Capture the cell that displays the provided text and extract its [x, y] central coordinate. 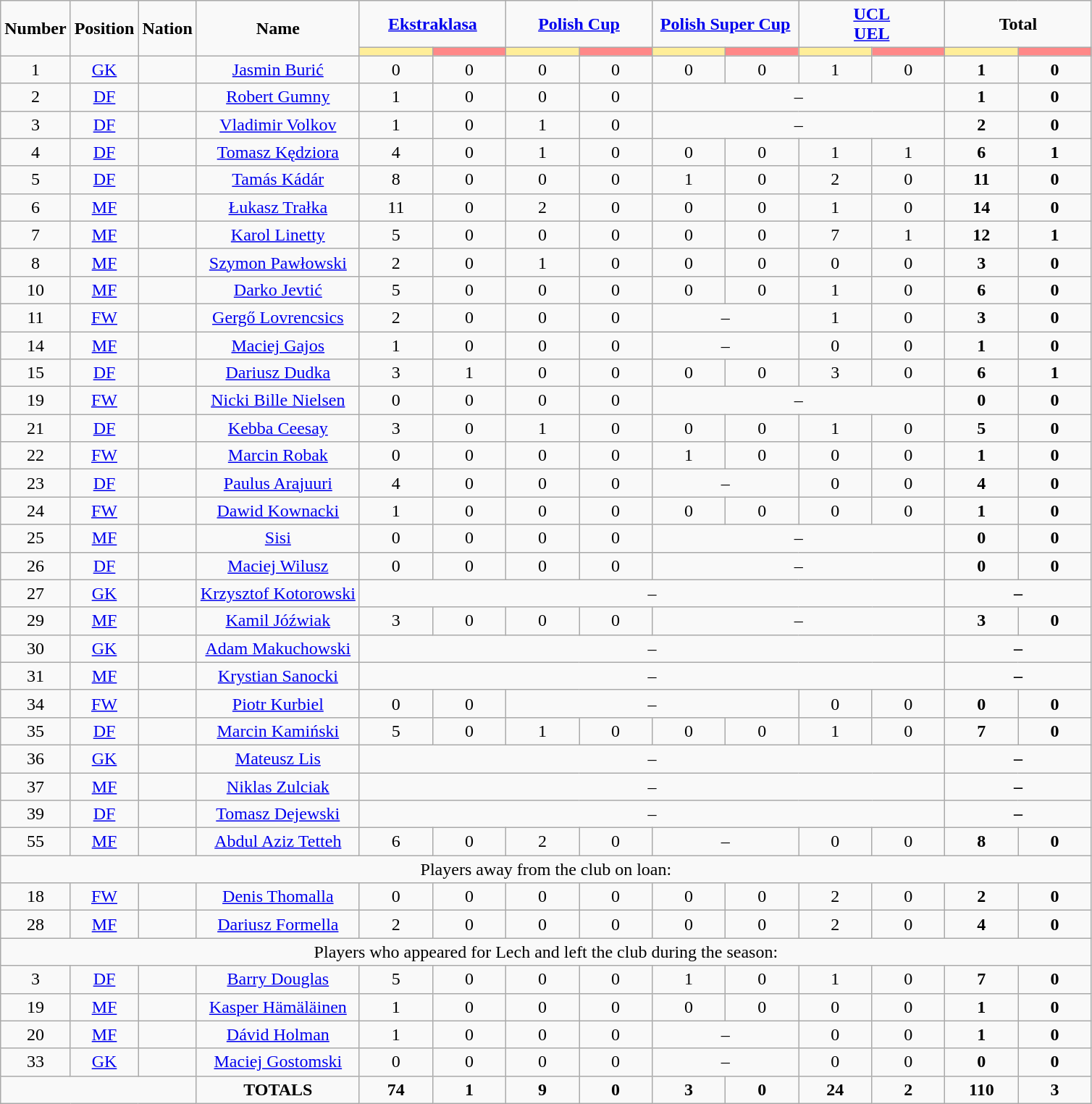
15 [35, 373]
110 [982, 1090]
Dávid Holman [278, 1034]
21 [35, 428]
39 [35, 814]
Maciej Gajos [278, 346]
Polish Cup [579, 25]
25 [35, 538]
Krzysztof Kotorowski [278, 593]
Kebba Ceesay [278, 428]
Marcin Robak [278, 456]
Krystian Sanocki [278, 676]
Niklas Zulciak [278, 786]
Polish Super Cup [726, 25]
26 [35, 566]
TOTALS [278, 1090]
Gergő Lovrencsics [278, 317]
Robert Gumny [278, 97]
Players away from the club on loan: [546, 869]
Name [278, 28]
Denis Thomalla [278, 897]
Mateusz Lis [278, 758]
34 [35, 703]
Maciej Wilusz [278, 566]
27 [35, 593]
Barry Douglas [278, 979]
55 [35, 842]
Ekstraklasa [432, 25]
Dariusz Dudka [278, 373]
Position [104, 28]
Łukasz Trałka [278, 207]
28 [35, 924]
Sisi [278, 538]
Kamil Jóźwiak [278, 621]
10 [35, 290]
Paulus Arajuuri [278, 483]
Players who appeared for Lech and left the club during the season: [546, 952]
12 [982, 235]
37 [35, 786]
Total [1018, 25]
33 [35, 1062]
Vladimir Volkov [278, 125]
22 [35, 456]
35 [35, 731]
Tamás Kádár [278, 180]
Kasper Hämäläinen [278, 1007]
Marcin Kamiński [278, 731]
Dawid Kownacki [278, 511]
36 [35, 758]
UCLUEL [872, 25]
Darko Jevtić [278, 290]
Szymon Pawłowski [278, 262]
Abdul Aziz Tetteh [278, 842]
Dariusz Formella [278, 924]
Tomasz Dejewski [278, 814]
Karol Linetty [278, 235]
29 [35, 621]
Piotr Kurbiel [278, 703]
Nicki Bille Nielsen [278, 401]
18 [35, 897]
Nation [167, 28]
20 [35, 1034]
31 [35, 676]
Adam Makuchowski [278, 648]
74 [395, 1090]
Jasmin Burić [278, 70]
23 [35, 483]
30 [35, 648]
9 [542, 1090]
Number [35, 28]
Maciej Gostomski [278, 1062]
Tomasz Kędziora [278, 152]
